Scan for the cell matching the given text and deliver its (X, Y) coordinate at center. 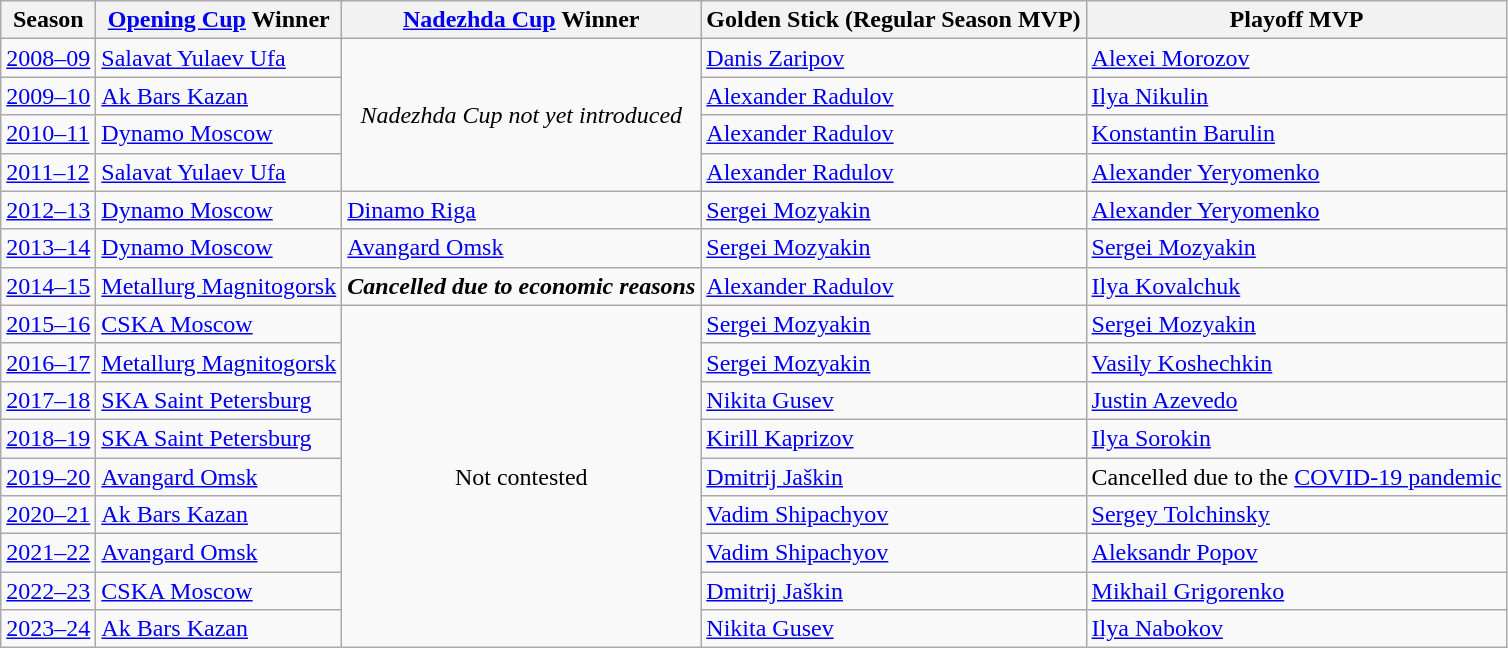
Aleksandr Popov (1296, 553)
2015–16 (48, 324)
Playoff MVP (1296, 20)
2016–17 (48, 362)
Konstantin Barulin (1296, 134)
Season (48, 20)
Opening Cup Winner (219, 20)
Ilya Kovalchuk (1296, 286)
Golden Stick (Regular Season MVP) (894, 20)
2012–13 (48, 210)
2023–24 (48, 629)
Not contested (522, 476)
Dinamo Riga (522, 210)
Alexei Morozov (1296, 58)
2020–21 (48, 515)
Ilya Sorokin (1296, 438)
2011–12 (48, 172)
2021–22 (48, 553)
2008–09 (48, 58)
Nadezhda Cup not yet introduced (522, 115)
2009–10 (48, 96)
Cancelled due to economic reasons (522, 286)
Nadezhda Cup Winner (522, 20)
Mikhail Grigorenko (1296, 591)
2014–15 (48, 286)
Ilya Nikulin (1296, 96)
2019–20 (48, 477)
Kirill Kaprizov (894, 438)
2013–14 (48, 248)
Vasily Koshechkin (1296, 362)
2022–23 (48, 591)
Danis Zaripov (894, 58)
2017–18 (48, 400)
Justin Azevedo (1296, 400)
Ilya Nabokov (1296, 629)
2018–19 (48, 438)
Cancelled due to the COVID-19 pandemic (1296, 477)
2010–11 (48, 134)
Sergey Tolchinsky (1296, 515)
